Provide the [x, y] coordinate of the cell's center where the given text is located.  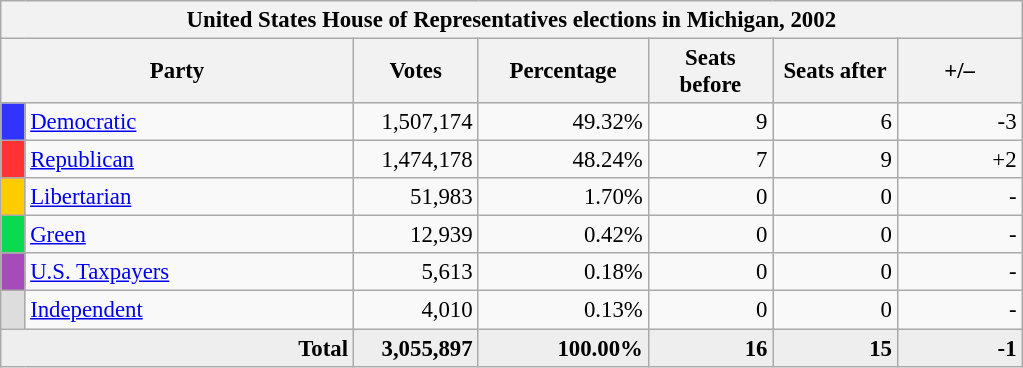
+/– [960, 72]
1,474,178 [416, 160]
0.18% [563, 273]
51,983 [416, 197]
Votes [416, 72]
12,939 [416, 235]
Green [189, 235]
Total [178, 348]
4,010 [416, 310]
-1 [960, 348]
-3 [960, 122]
Party [178, 72]
48.24% [563, 160]
0.13% [563, 310]
Democratic [189, 122]
7 [710, 160]
1,507,174 [416, 122]
15 [836, 348]
Seats before [710, 72]
U.S. Taxpayers [189, 273]
5,613 [416, 273]
United States House of Representatives elections in Michigan, 2002 [512, 20]
0.42% [563, 235]
100.00% [563, 348]
Republican [189, 160]
+2 [960, 160]
Percentage [563, 72]
3,055,897 [416, 348]
Independent [189, 310]
16 [710, 348]
1.70% [563, 197]
Libertarian [189, 197]
Seats after [836, 72]
6 [836, 122]
49.32% [563, 122]
